Search for the cell housing the specified text and yield its [x, y] center coordinate. 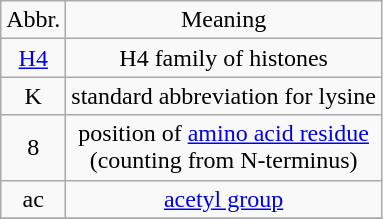
ac [34, 199]
H4 family of histones [224, 58]
standard abbreviation for lysine [224, 96]
acetyl group [224, 199]
H4 [34, 58]
8 [34, 148]
Abbr. [34, 20]
position of amino acid residue (counting from N-terminus) [224, 148]
Meaning [224, 20]
K [34, 96]
